Return [x, y] of the center of cell containing provided text 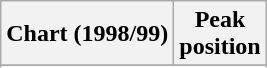
Peakposition [220, 34]
Chart (1998/99) [88, 34]
